Detect which cell encompasses the target text, then output its [x, y] center coordinate. 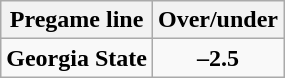
–2.5 [218, 58]
Georgia State [77, 58]
Over/under [218, 20]
Pregame line [77, 20]
